Determine the [X, Y] coordinate at the center of the cell enclosing the given text.  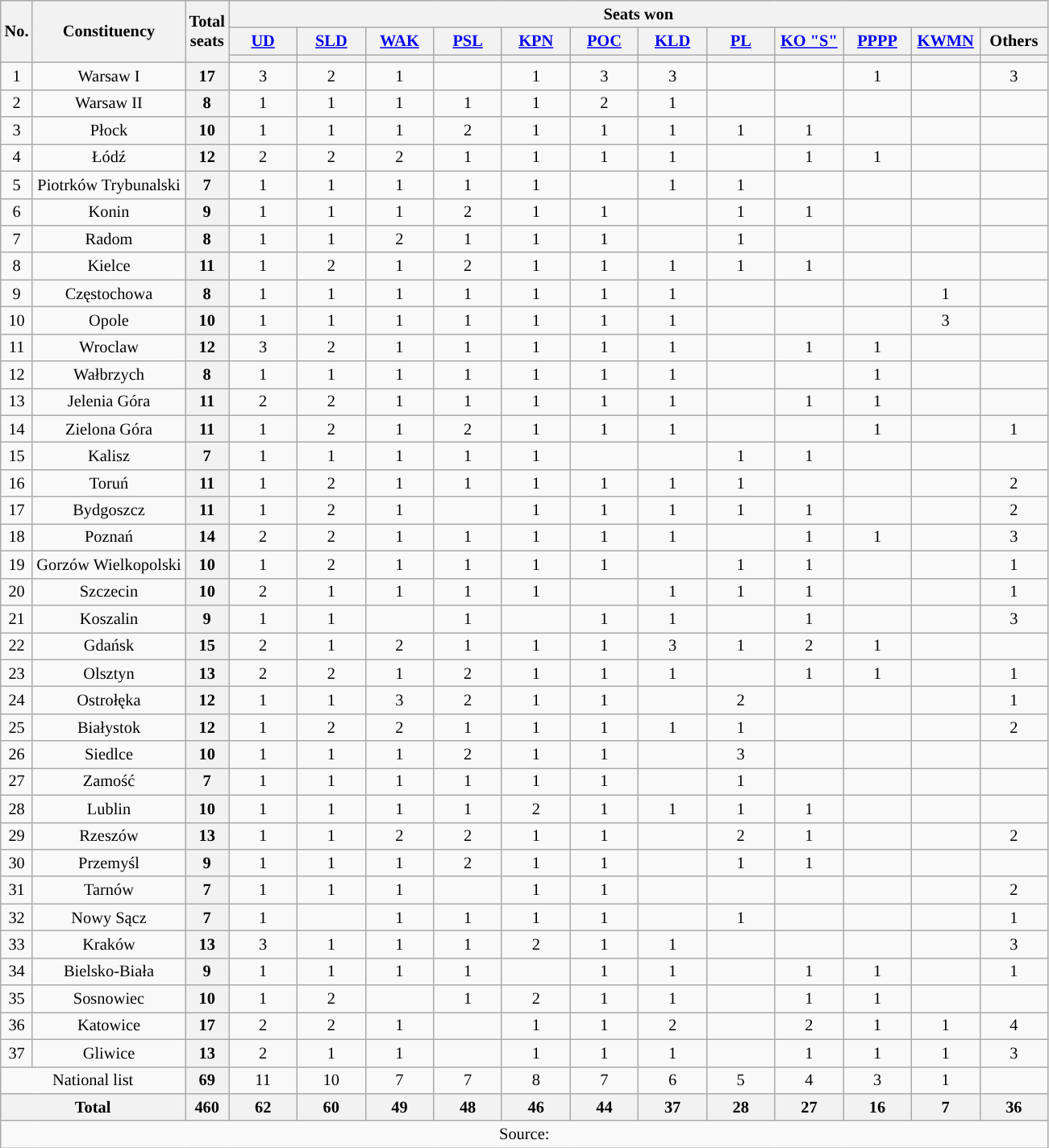
Gliwice [108, 1053]
Nowy Sącz [108, 917]
PL [740, 41]
Radom [108, 239]
KLD [672, 41]
Przemyśl [108, 863]
UD [263, 41]
32 [17, 917]
Lublin [108, 809]
Częstochowa [108, 293]
Siedlce [108, 755]
KO "S" [810, 41]
Szczecin [108, 592]
Olsztyn [108, 673]
Toruń [108, 483]
Gdańsk [108, 646]
Bielsko-Biała [108, 971]
Opole [108, 320]
Total [94, 1107]
SLD [331, 41]
60 [331, 1107]
Wroclaw [108, 347]
National list [94, 1080]
69 [207, 1080]
Zamość [108, 781]
35 [17, 999]
30 [17, 863]
49 [400, 1107]
25 [17, 727]
460 [207, 1107]
Seats won [639, 14]
Wałbrzych [108, 375]
Totalseats [207, 31]
Kielce [108, 266]
Konin [108, 212]
Constituency [108, 31]
Warsaw II [108, 103]
48 [468, 1107]
31 [17, 890]
KWMN [945, 41]
22 [17, 646]
WAK [400, 41]
26 [17, 755]
33 [17, 944]
POC [605, 41]
Jelenia Góra [108, 401]
23 [17, 673]
PSL [468, 41]
46 [535, 1107]
Rzeszów [108, 836]
Białystok [108, 727]
Bydgoszcz [108, 510]
Płock [108, 131]
62 [263, 1107]
21 [17, 618]
Zielona Góra [108, 429]
Katowice [108, 1025]
Sosnowiec [108, 999]
Koszalin [108, 618]
Poznań [108, 537]
Tarnów [108, 890]
Piotrków Trybunalski [108, 185]
Łódź [108, 157]
Kalisz [108, 455]
18 [17, 537]
29 [17, 836]
Others [1014, 41]
KPN [535, 41]
Warsaw I [108, 76]
Gorzów Wielkopolski [108, 564]
Source: [524, 1134]
No. [17, 31]
PPPP [877, 41]
24 [17, 700]
44 [605, 1107]
20 [17, 592]
Kraków [108, 944]
34 [17, 971]
19 [17, 564]
Ostrołęka [108, 700]
